From the cell containing the given text, extract its center point as [x, y] coordinate. 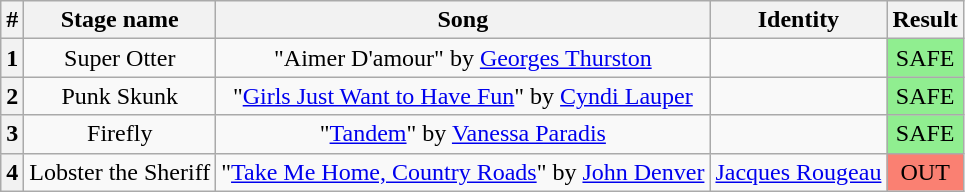
"Girls Just Want to Have Fun" by Cyndi Lauper [463, 96]
Stage name [120, 20]
Firefly [120, 134]
3 [12, 134]
Lobster the Sheriff [120, 172]
Song [463, 20]
# [12, 20]
1 [12, 58]
2 [12, 96]
4 [12, 172]
"Aimer D'amour" by Georges Thurston [463, 58]
"Take Me Home, Country Roads" by John Denver [463, 172]
Jacques Rougeau [798, 172]
Result [925, 20]
Identity [798, 20]
Super Otter [120, 58]
OUT [925, 172]
Punk Skunk [120, 96]
"Tandem" by Vanessa Paradis [463, 134]
